Locate the cell with the specified text and output its (x, y) center coordinate. 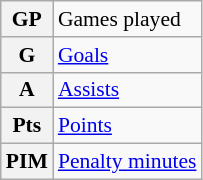
Games played (128, 19)
Goals (128, 55)
PIM (27, 162)
Penalty minutes (128, 162)
Pts (27, 126)
A (27, 90)
GP (27, 19)
Points (128, 126)
Assists (128, 90)
G (27, 55)
